From the cell containing the given text, extract its center point as (x, y) coordinate. 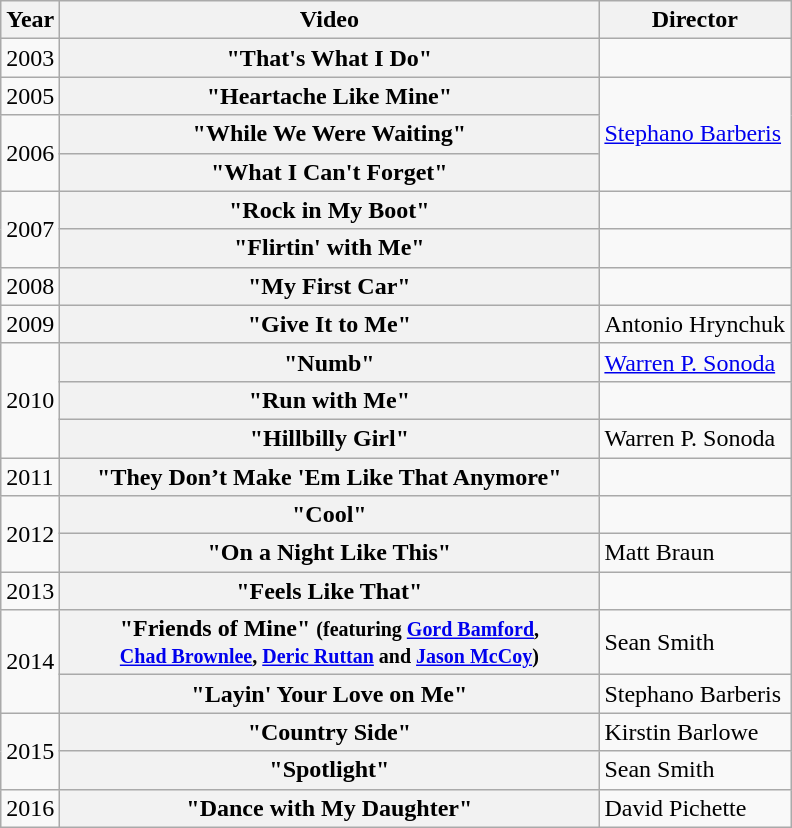
"Spotlight" (330, 770)
2015 (30, 751)
"While We Were Waiting" (330, 134)
"Run with Me" (330, 400)
Director (695, 20)
"What I Can't Forget" (330, 172)
2014 (30, 662)
2016 (30, 808)
Matt Braun (695, 553)
"They Don’t Make 'Em Like That Anymore" (330, 477)
David Pichette (695, 808)
2011 (30, 477)
Antonio Hrynchuk (695, 324)
"Friends of Mine" (featuring Gord Bamford,Chad Brownlee, Deric Ruttan and Jason McCoy) (330, 642)
"Flirtin' with Me" (330, 248)
"My First Car" (330, 286)
"Cool" (330, 515)
"Hillbilly Girl" (330, 438)
Video (330, 20)
"That's What I Do" (330, 58)
"Numb" (330, 362)
2010 (30, 400)
"Dance with My Daughter" (330, 808)
"Heartache Like Mine" (330, 96)
2007 (30, 229)
2013 (30, 591)
2005 (30, 96)
"Feels Like That" (330, 591)
"On a Night Like This" (330, 553)
2003 (30, 58)
2008 (30, 286)
Kirstin Barlowe (695, 732)
"Country Side" (330, 732)
"Give It to Me" (330, 324)
2012 (30, 534)
"Layin' Your Love on Me" (330, 694)
2009 (30, 324)
2006 (30, 153)
Year (30, 20)
"Rock in My Boot" (330, 210)
